Extract the [x, y] coordinate from the center of the cell holding the provided text.  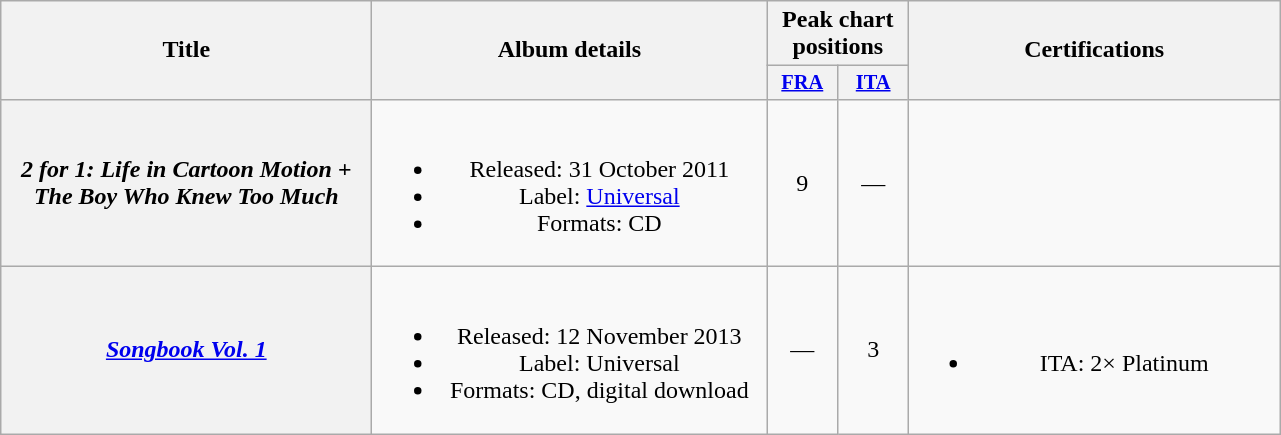
Released: 31 October 2011Label: UniversalFormats: CD [570, 182]
FRA [802, 83]
3 [874, 350]
Title [186, 50]
ITA [874, 83]
Peak chart positions [838, 34]
ITA: 2× Platinum [1094, 350]
Album details [570, 50]
9 [802, 182]
2 for 1: Life in Cartoon Motion + The Boy Who Knew Too Much [186, 182]
Released: 12 November 2013Label: UniversalFormats: CD, digital download [570, 350]
Songbook Vol. 1 [186, 350]
Certifications [1094, 50]
